Provide the (X, Y) coordinate of the cell's center where the given text is located.  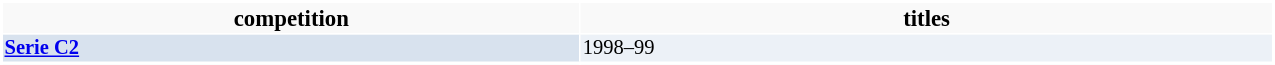
titles (926, 18)
Serie C2 (292, 48)
1998–99 (926, 48)
competition (292, 18)
